Capture the cell that displays the provided text and extract its [X, Y] central coordinate. 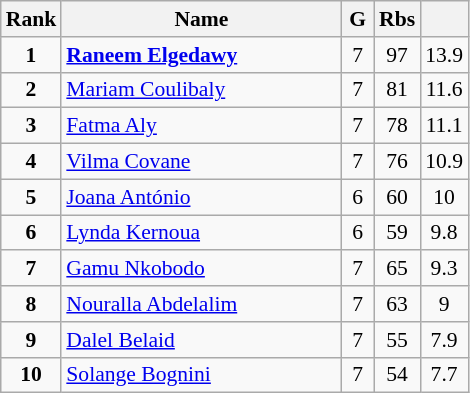
59 [397, 233]
Raneem Elgedawy [201, 55]
97 [397, 55]
Nouralla Abdelalim [201, 304]
Dalel Belaid [201, 340]
55 [397, 340]
Joana António [201, 197]
8 [32, 304]
11.6 [444, 90]
4 [32, 162]
81 [397, 90]
7.7 [444, 375]
Lynda Kernoua [201, 233]
54 [397, 375]
Name [201, 19]
9.8 [444, 233]
Gamu Nkobodo [201, 269]
13.9 [444, 55]
60 [397, 197]
2 [32, 90]
7.9 [444, 340]
76 [397, 162]
Mariam Coulibaly [201, 90]
5 [32, 197]
78 [397, 126]
65 [397, 269]
Fatma Aly [201, 126]
1 [32, 55]
11.1 [444, 126]
9.3 [444, 269]
Rank [32, 19]
63 [397, 304]
Solange Bognini [201, 375]
Vilma Covane [201, 162]
3 [32, 126]
Rbs [397, 19]
10.9 [444, 162]
G [358, 19]
